Provide the [x, y] coordinate of the cell's center where the given text is located.  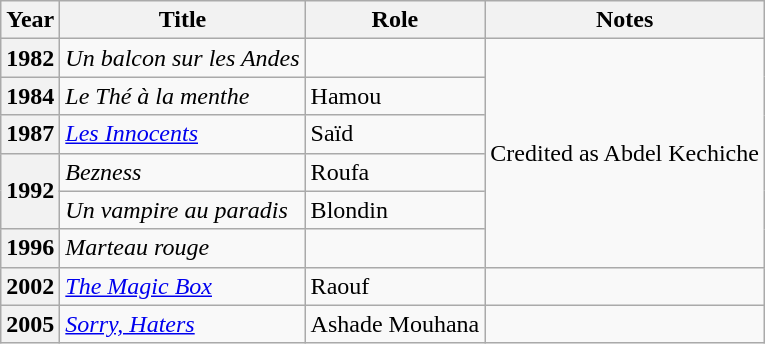
The Magic Box [182, 286]
1982 [30, 58]
Marteau rouge [182, 248]
Title [182, 20]
Le Thé à la menthe [182, 96]
Blondin [395, 210]
Un vampire au paradis [182, 210]
Sorry, Haters [182, 324]
2005 [30, 324]
1996 [30, 248]
2002 [30, 286]
Credited as Abdel Kechiche [625, 153]
1987 [30, 134]
Raouf [395, 286]
Un balcon sur les Andes [182, 58]
1984 [30, 96]
Notes [625, 20]
Bezness [182, 172]
Les Innocents [182, 134]
1992 [30, 191]
Year [30, 20]
Saïd [395, 134]
Role [395, 20]
Hamou [395, 96]
Ashade Mouhana [395, 324]
Roufa [395, 172]
